Scan for the cell matching the given text and deliver its [x, y] coordinate at center. 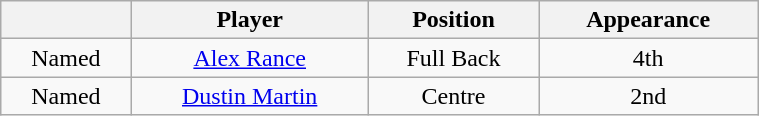
Centre [453, 96]
Alex Rance [250, 58]
4th [648, 58]
Player [250, 20]
Dustin Martin [250, 96]
Position [453, 20]
Full Back [453, 58]
Appearance [648, 20]
2nd [648, 96]
